For the text-containing cell, return its midpoint in [X, Y] coordinate format. 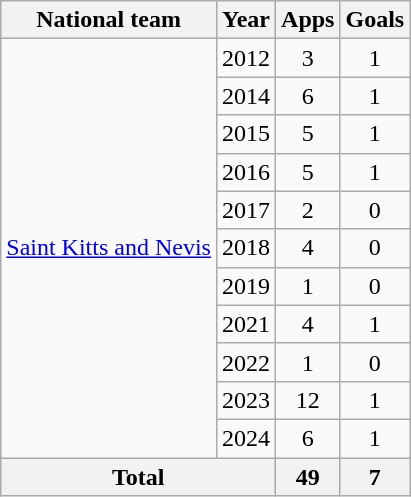
49 [308, 477]
Year [246, 20]
2014 [246, 96]
Apps [308, 20]
2022 [246, 362]
2023 [246, 400]
12 [308, 400]
National team [109, 20]
3 [308, 58]
2019 [246, 286]
2016 [246, 172]
Saint Kitts and Nevis [109, 248]
Total [138, 477]
2015 [246, 134]
2017 [246, 210]
Goals [375, 20]
2012 [246, 58]
2018 [246, 248]
7 [375, 477]
2021 [246, 324]
2 [308, 210]
2024 [246, 438]
